Scan for the cell matching the given text and deliver its (X, Y) coordinate at center. 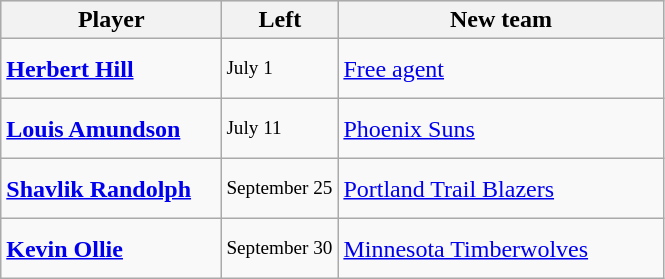
July 1 (280, 69)
September 25 (280, 189)
Portland Trail Blazers (501, 189)
New team (501, 20)
September 30 (280, 249)
Free agent (501, 69)
Phoenix Suns (501, 129)
Louis Amundson (112, 129)
Shavlik Randolph (112, 189)
Minnesota Timberwolves (501, 249)
July 11 (280, 129)
Herbert Hill (112, 69)
Player (112, 20)
Left (280, 20)
Kevin Ollie (112, 249)
